Locate the cell with the specified text and output its [x, y] center coordinate. 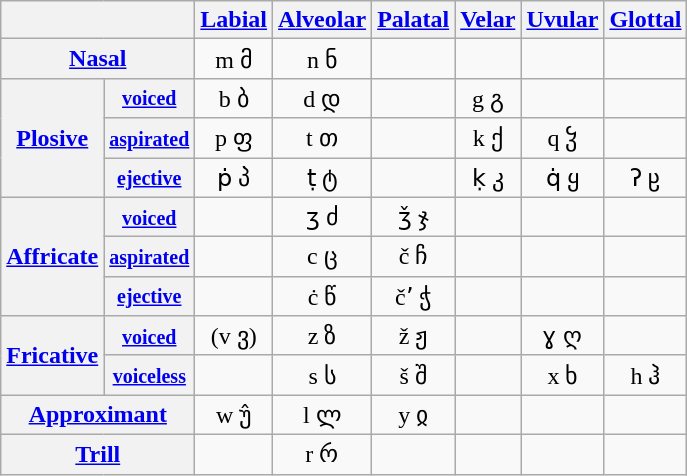
ž ჟ [414, 336]
voiceless [150, 375]
š შ [414, 375]
(v ვ) [234, 336]
Affricate [52, 256]
c ც [322, 257]
ṗ პ [234, 178]
q ჴ [562, 138]
Nasal [98, 59]
g გ [488, 98]
Palatal [414, 20]
ṭ ტ [322, 178]
Plosive [52, 138]
s ს [322, 375]
b ბ [234, 98]
t თ [322, 138]
r რ [322, 454]
Fricative [52, 356]
ǯ ჯ [414, 217]
z ზ [322, 336]
m მ [234, 59]
x ხ [562, 375]
Approximant [98, 415]
n ნ [322, 59]
Velar [488, 20]
w უ̂ [234, 415]
č ჩ [414, 257]
Glottal [646, 20]
k ქ [488, 138]
l ლ [322, 415]
ʔ ჸ [646, 178]
čʼ ჭ [414, 296]
ċ წ [322, 296]
Alveolar [322, 20]
q̇ ყ [562, 178]
p ფ [234, 138]
Trill [98, 454]
ḳ კ [488, 178]
Labial [234, 20]
y ჲ [414, 415]
d დ [322, 98]
Uvular [562, 20]
ʒ ძ [322, 217]
h ჰ [646, 375]
ɣ ღ [562, 336]
